Output the [X, Y] coordinate of the center of the cell containing the given text.  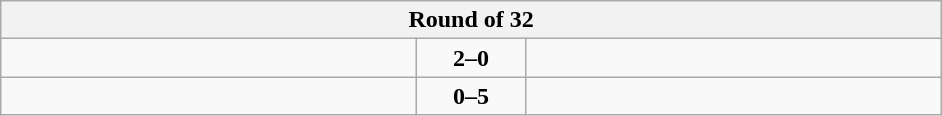
2–0 [472, 58]
Round of 32 [472, 20]
0–5 [472, 96]
